Return the [x, y] coordinate for the center point of the cell that contains the specified text.  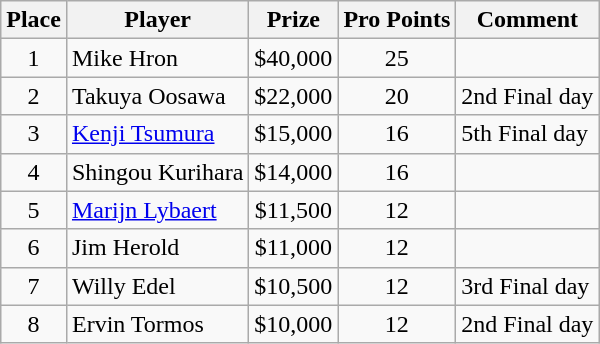
$11,000 [294, 248]
2 [34, 96]
3rd Final day [528, 286]
5 [34, 210]
Player [157, 20]
$10,000 [294, 324]
Place [34, 20]
$11,500 [294, 210]
$40,000 [294, 58]
5th Final day [528, 134]
$14,000 [294, 172]
Willy Edel [157, 286]
Jim Herold [157, 248]
7 [34, 286]
Mike Hron [157, 58]
Kenji Tsumura [157, 134]
25 [397, 58]
Ervin Tormos [157, 324]
Takuya Oosawa [157, 96]
4 [34, 172]
Comment [528, 20]
Shingou Kurihara [157, 172]
3 [34, 134]
6 [34, 248]
$15,000 [294, 134]
$10,500 [294, 286]
20 [397, 96]
8 [34, 324]
1 [34, 58]
Prize [294, 20]
$22,000 [294, 96]
Pro Points [397, 20]
Marijn Lybaert [157, 210]
